From the cell containing the given text, extract its center point as (x, y) coordinate. 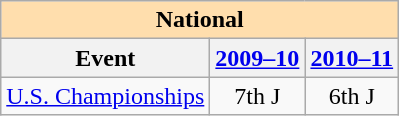
6th J (352, 96)
National (200, 20)
Event (106, 58)
U.S. Championships (106, 96)
2010–11 (352, 58)
7th J (258, 96)
2009–10 (258, 58)
